Find where the given text appears and provide that cell's center as (x, y) coordinate. 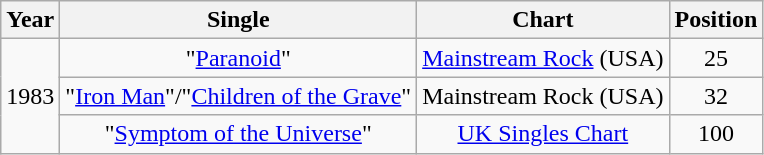
UK Singles Chart (543, 134)
"Symptom of the Universe" (238, 134)
"Paranoid" (238, 58)
Year (30, 20)
Chart (543, 20)
Position (716, 20)
32 (716, 96)
25 (716, 58)
1983 (30, 96)
"Iron Man"/"Children of the Grave" (238, 96)
Single (238, 20)
100 (716, 134)
